Identify which cell holds the provided text, then report its (x, y) central coordinate. 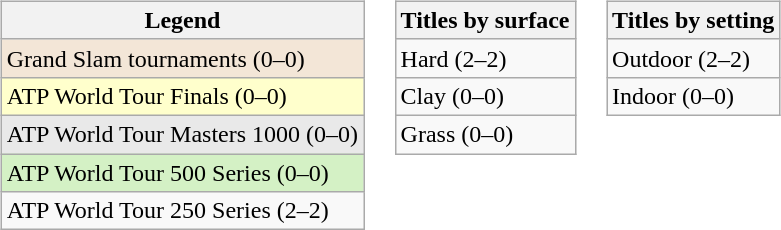
ATP World Tour 500 Series (0–0) (182, 173)
ATP World Tour Masters 1000 (0–0) (182, 134)
Titles by setting (694, 20)
Grass (0–0) (485, 134)
Grand Slam tournaments (0–0) (182, 58)
ATP World Tour Finals (0–0) (182, 96)
Clay (0–0) (485, 96)
Legend (182, 20)
ATP World Tour 250 Series (2–2) (182, 211)
Hard (2–2) (485, 58)
Outdoor (2–2) (694, 58)
Indoor (0–0) (694, 96)
Titles by surface (485, 20)
